Pinpoint the cell where the given text exists, returning its (X, Y) midpoint coordinate. 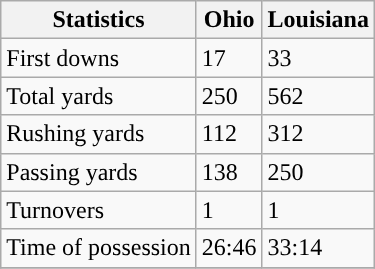
Louisiana (318, 20)
Rushing yards (99, 134)
33 (318, 58)
26:46 (229, 248)
Passing yards (99, 172)
138 (229, 172)
First downs (99, 58)
312 (318, 134)
Statistics (99, 20)
17 (229, 58)
Time of possession (99, 248)
33:14 (318, 248)
Total yards (99, 96)
Turnovers (99, 210)
562 (318, 96)
112 (229, 134)
Ohio (229, 20)
